Output the (x, y) coordinate of the center of the cell containing the given text.  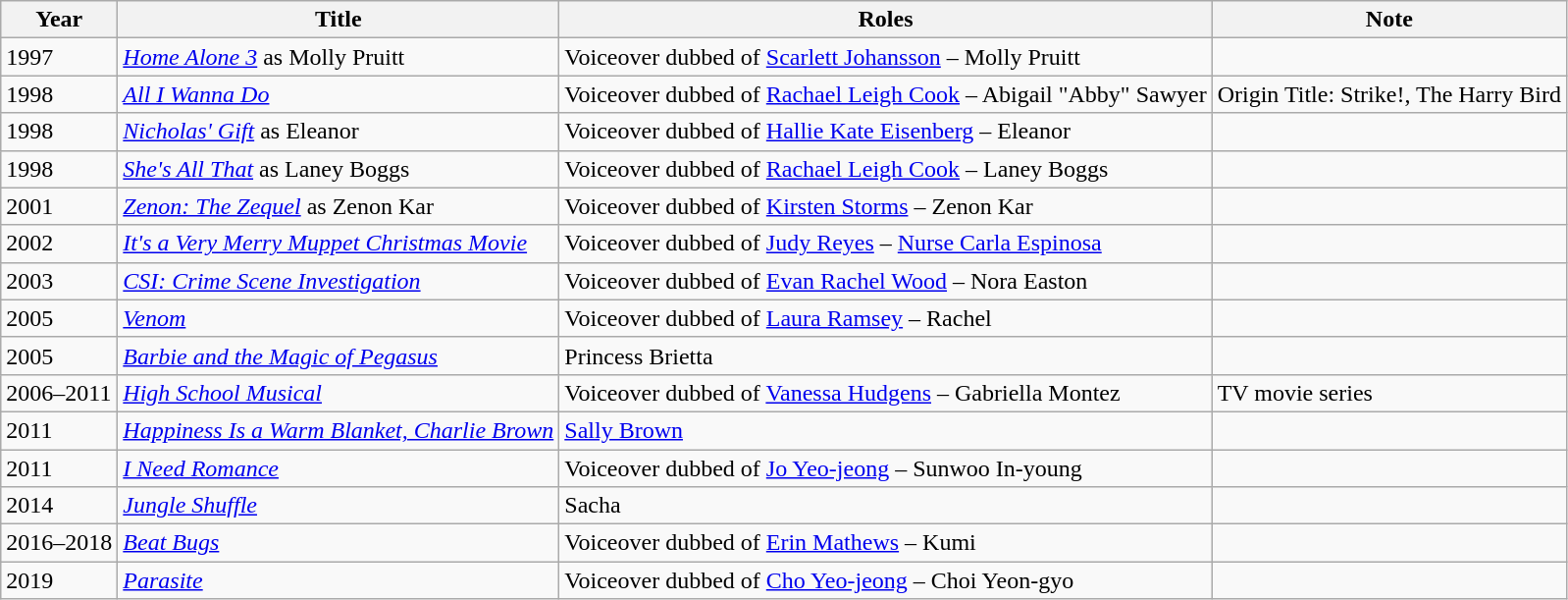
Voiceover dubbed of Scarlett Johansson – Molly Pruitt (885, 57)
2002 (59, 244)
Note (1389, 20)
Parasite (339, 580)
2016–2018 (59, 543)
Venom (339, 318)
Title (339, 20)
Voiceover dubbed of Rachael Leigh Cook – Abigail "Abby" Sawyer (885, 94)
Home Alone 3 as Molly Pruitt (339, 57)
2019 (59, 580)
It's a Very Merry Muppet Christmas Movie (339, 244)
High School Musical (339, 393)
Voiceover dubbed of Kirsten Storms – Zenon Kar (885, 206)
Roles (885, 20)
Voiceover dubbed of Hallie Kate Eisenberg – Eleanor (885, 132)
Voiceover dubbed of Cho Yeo-jeong – Choi Yeon-gyo (885, 580)
Voiceover dubbed of Erin Mathews – Kumi (885, 543)
Jungle Shuffle (339, 506)
Nicholas' Gift as Eleanor (339, 132)
Princess Brietta (885, 355)
Year (59, 20)
Voiceover dubbed of Jo Yeo-jeong – Sunwoo In-young (885, 468)
2014 (59, 506)
She's All That as Laney Boggs (339, 169)
Voiceover dubbed of Vanessa Hudgens – Gabriella Montez (885, 393)
Barbie and the Magic of Pegasus (339, 355)
CSI: Crime Scene Investigation (339, 281)
Zenon: The Zequel as Zenon Kar (339, 206)
2001 (59, 206)
I Need Romance (339, 468)
Sally Brown (885, 430)
Voiceover dubbed of Rachael Leigh Cook – Laney Boggs (885, 169)
Happiness Is a Warm Blanket, Charlie Brown (339, 430)
TV movie series (1389, 393)
2006–2011 (59, 393)
Beat Bugs (339, 543)
Voiceover dubbed of Laura Ramsey – Rachel (885, 318)
Voiceover dubbed of Judy Reyes – Nurse Carla Espinosa (885, 244)
All I Wanna Do (339, 94)
1997 (59, 57)
2003 (59, 281)
Origin Title: Strike!, The Harry Bird (1389, 94)
Voiceover dubbed of Evan Rachel Wood – Nora Easton (885, 281)
Sacha (885, 506)
